From the cell containing the given text, extract its center point as (x, y) coordinate. 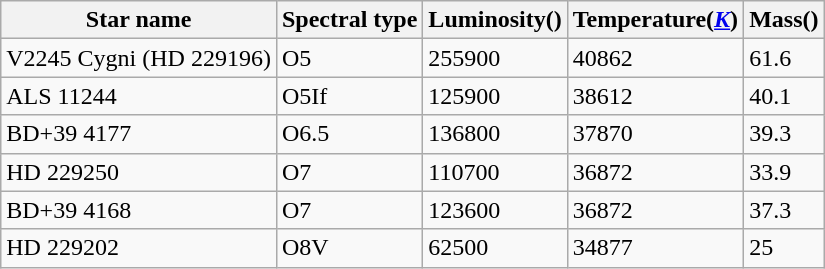
HD 229202 (139, 248)
25 (784, 248)
40862 (655, 58)
125900 (495, 96)
33.9 (784, 172)
39.3 (784, 134)
Spectral type (349, 20)
O5 (349, 58)
BD+39 4177 (139, 134)
O8V (349, 248)
HD 229250 (139, 172)
62500 (495, 248)
Luminosity() (495, 20)
255900 (495, 58)
40.1 (784, 96)
37.3 (784, 210)
123600 (495, 210)
ALS 11244 (139, 96)
Mass() (784, 20)
V2245 Cygni (HD 229196) (139, 58)
34877 (655, 248)
Star name (139, 20)
37870 (655, 134)
38612 (655, 96)
61.6 (784, 58)
BD+39 4168 (139, 210)
110700 (495, 172)
136800 (495, 134)
Temperature(K) (655, 20)
O6.5 (349, 134)
O5If (349, 96)
